From the cell containing the given text, extract its center point as [X, Y] coordinate. 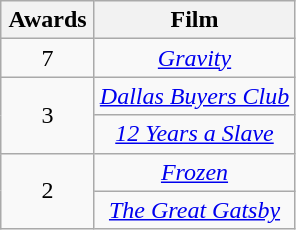
Frozen [194, 172]
7 [48, 58]
2 [48, 191]
Dallas Buyers Club [194, 96]
The Great Gatsby [194, 210]
Film [194, 20]
Awards [48, 20]
Gravity [194, 58]
12 Years a Slave [194, 134]
3 [48, 115]
